Return (x, y) of the center of cell containing provided text 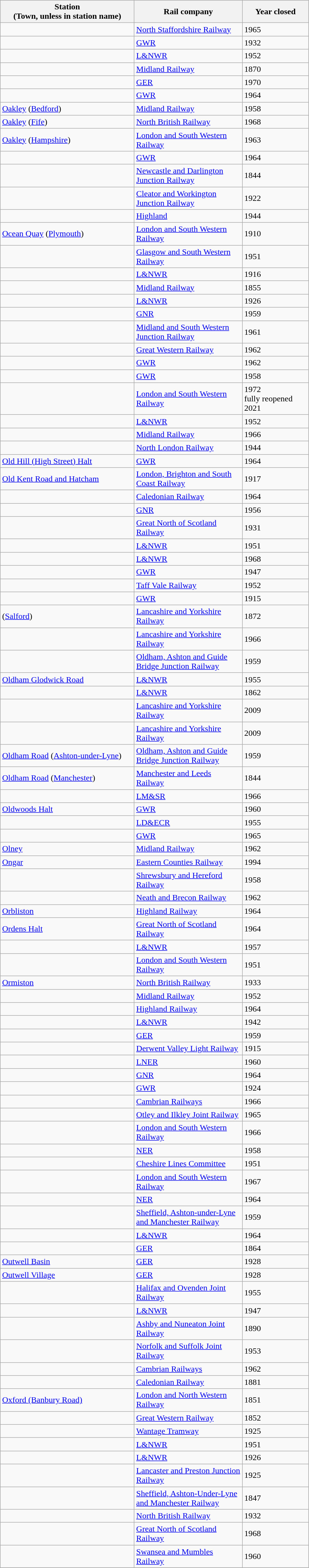
Cleator and Workington Junction Railway (188, 198)
Rail company (188, 12)
Shrewsbury and Hereford Railway (188, 880)
Taff Vale Railway (188, 585)
Old Kent Road and Hatcham (67, 479)
Sheffield, Ashton-under-Lyne and Manchester Railway (188, 1217)
Oakley (Hampshire) (67, 139)
1870 (276, 69)
Norfolk and Suffolk Joint Railway (188, 1351)
1852 (276, 1418)
1917 (276, 479)
1994 (276, 862)
North Staffordshire Railway (188, 29)
1970 (276, 82)
Otley and Ilkley Joint Railway (188, 1115)
London and North Western Railway (188, 1400)
London, Brighton and South Coast Railway (188, 479)
Glasgow and South Western Railway (188, 257)
1957 (276, 947)
Derwent Valley Light Railway (188, 1049)
Outwell Basin (67, 1262)
Midland and South Western Junction Railway (188, 332)
1864 (276, 1249)
1961 (276, 332)
Lancaster and Preston Junction Railway (188, 1475)
Ashby and Nuneaton Joint Railway (188, 1329)
1916 (276, 274)
Ordens Halt (67, 929)
Oldwoods Halt (67, 809)
Olney (67, 849)
1933 (276, 982)
1942 (276, 1022)
1931 (276, 528)
1910 (276, 234)
Sheffield, Ashton-Under-Lyne and Manchester Railway (188, 1498)
Oldham Glodwick Road (67, 679)
1890 (276, 1329)
Manchester and Leeds Railway (188, 778)
Ocean Quay (Plymouth) (67, 234)
Wantage Tramway (188, 1431)
Oldham Road (Manchester) (67, 778)
Newcastle and Darlington Junction Railway (188, 176)
Old Hill (High Street) Halt (67, 461)
Oakley (Fife) (67, 122)
1881 (276, 1382)
1851 (276, 1400)
Swansea and Mumbles Railway (188, 1556)
(Salford) (67, 616)
Ongar (67, 862)
1924 (276, 1088)
1967 (276, 1182)
Ormiston (67, 982)
1956 (276, 510)
1972fully reopened 2021 (276, 399)
Outwell Village (67, 1275)
1963 (276, 139)
1855 (276, 288)
1862 (276, 692)
1872 (276, 616)
North London Railway (188, 448)
1847 (276, 1498)
Station(Town, unless in station name) (67, 12)
Oxford (Banbury Road) (67, 1400)
Cheshire Lines Committee (188, 1164)
Oldham Road (Ashton-under-Lyne) (67, 756)
Eastern Counties Railway (188, 862)
Highland (188, 216)
Year closed (276, 12)
1953 (276, 1351)
1922 (276, 198)
Halifax and Ovenden Joint Railway (188, 1293)
Orbliston (67, 911)
LD&ECR (188, 823)
LNER (188, 1062)
Oakley (Bedford) (67, 109)
Neath and Brecon Railway (188, 898)
LM&SR (188, 796)
